Output the [x, y] coordinate of the center of the cell containing the given text.  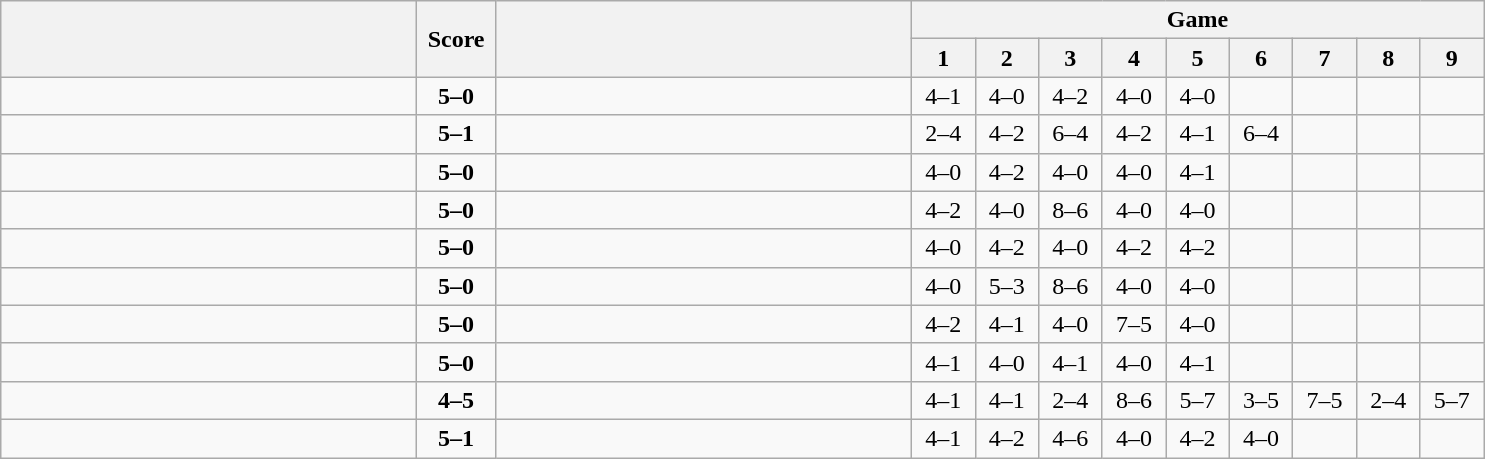
9 [1452, 58]
2 [1007, 58]
4–5 [456, 400]
5–3 [1007, 286]
5 [1198, 58]
Game [1197, 20]
1 [943, 58]
4–6 [1071, 438]
8 [1388, 58]
3 [1071, 58]
Score [456, 39]
6 [1261, 58]
4 [1134, 58]
7 [1325, 58]
3–5 [1261, 400]
